Identify which cell holds the provided text, then report its [x, y] central coordinate. 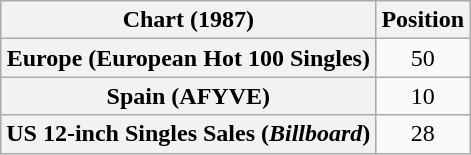
Europe (European Hot 100 Singles) [188, 58]
10 [423, 96]
Position [423, 20]
Spain (AFYVE) [188, 96]
US 12-inch Singles Sales (Billboard) [188, 134]
Chart (1987) [188, 20]
28 [423, 134]
50 [423, 58]
